Identify which cell holds the provided text, then report its [X, Y] central coordinate. 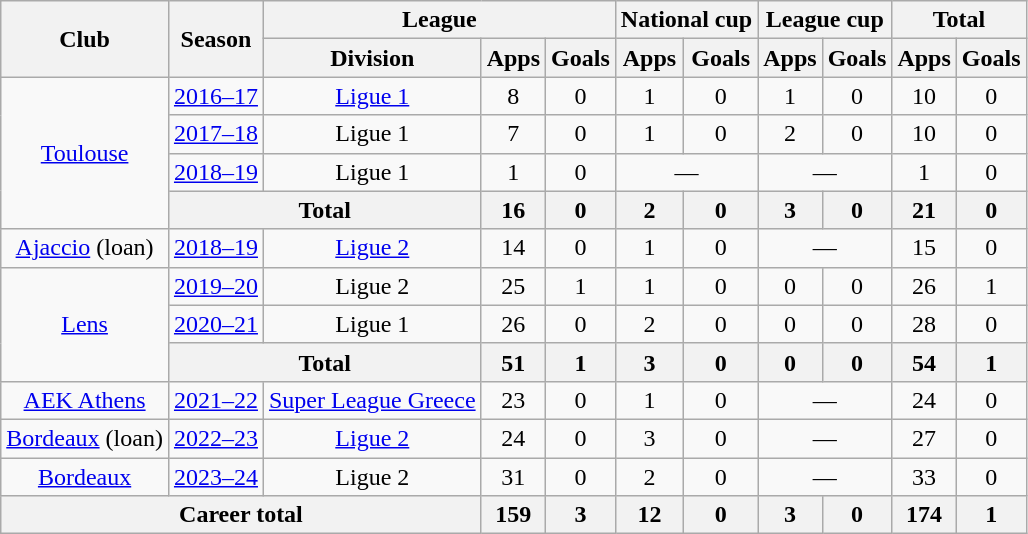
8 [513, 96]
7 [513, 134]
54 [924, 362]
51 [513, 362]
2023–24 [216, 477]
Bordeaux (loan) [85, 438]
2016–17 [216, 96]
2019–20 [216, 286]
Bordeaux [85, 477]
31 [513, 477]
2021–22 [216, 400]
Ajaccio (loan) [85, 248]
14 [513, 248]
33 [924, 477]
159 [513, 515]
Club [85, 39]
National cup [686, 20]
2017–18 [216, 134]
League cup [825, 20]
2022–23 [216, 438]
16 [513, 210]
174 [924, 515]
28 [924, 324]
Lens [85, 324]
12 [649, 515]
2020–21 [216, 324]
Division [372, 58]
Toulouse [85, 153]
23 [513, 400]
27 [924, 438]
15 [924, 248]
League [439, 20]
21 [924, 210]
Career total [241, 515]
Super League Greece [372, 400]
AEK Athens [85, 400]
Season [216, 39]
25 [513, 286]
